Search for the cell housing the specified text and yield its [X, Y] center coordinate. 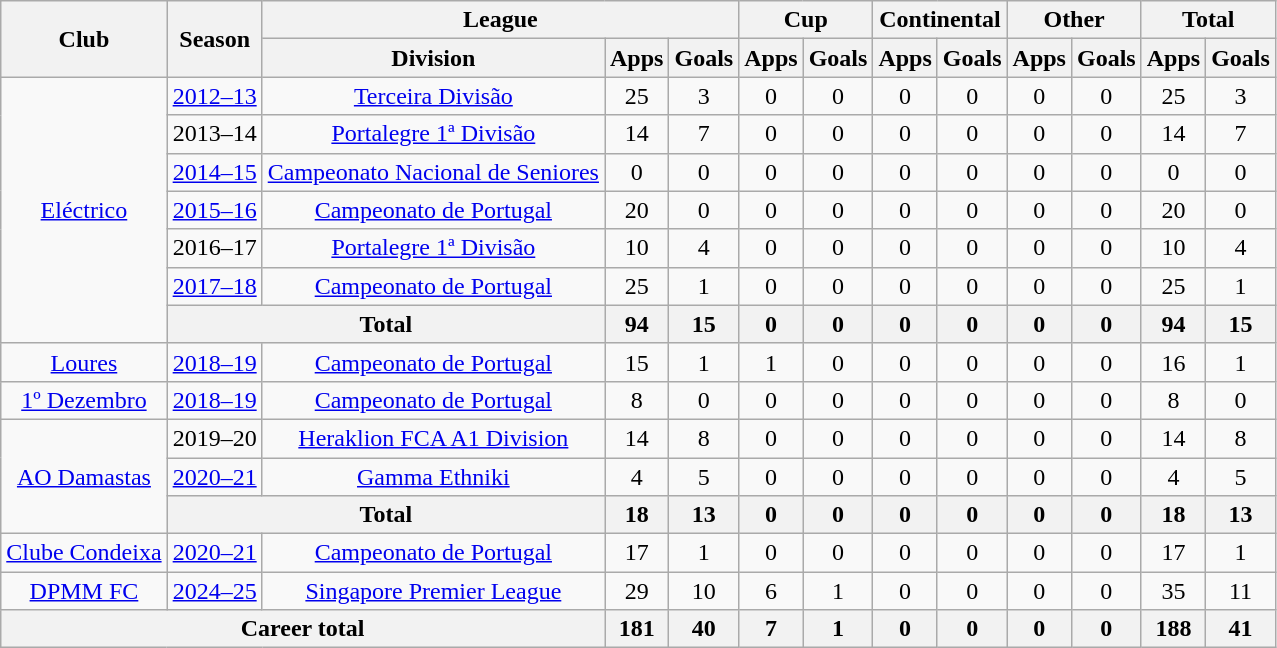
Terceira Divisão [433, 96]
2024–25 [214, 591]
Division [433, 58]
Cup [806, 20]
2019–20 [214, 438]
League [500, 20]
2013–14 [214, 134]
2014–15 [214, 172]
Heraklion FCA A1 Division [433, 438]
Campeonato Nacional de Seniores [433, 172]
41 [1241, 629]
188 [1173, 629]
Other [1074, 20]
2016–17 [214, 248]
Loures [84, 362]
Club [84, 39]
Singapore Premier League [433, 591]
Gamma Ethniki [433, 477]
1º Dezembro [84, 400]
2017–18 [214, 286]
181 [636, 629]
Season [214, 39]
Clube Condeixa [84, 553]
29 [636, 591]
Continental [940, 20]
40 [704, 629]
DPMM FC [84, 591]
AO Damastas [84, 476]
2012–13 [214, 96]
6 [771, 591]
11 [1241, 591]
Eléctrico [84, 210]
2015–16 [214, 210]
Career total [303, 629]
16 [1173, 362]
35 [1173, 591]
